Determine the (X, Y) coordinate at the center of the cell enclosing the given text.  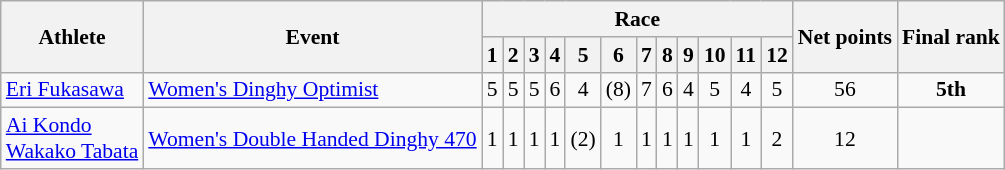
Athlete (72, 36)
Eri Fukasawa (72, 90)
Women's Dinghy Optimist (312, 90)
5th (951, 90)
11 (746, 55)
Event (312, 36)
Net points (845, 36)
56 (845, 90)
8 (668, 55)
(8) (618, 90)
Women's Double Handed Dinghy 470 (312, 138)
9 (688, 55)
Ai KondoWakako Tabata (72, 138)
10 (715, 55)
3 (534, 55)
Race (638, 19)
(2) (582, 138)
Final rank (951, 36)
